Capture the cell that displays the provided text and extract its (X, Y) central coordinate. 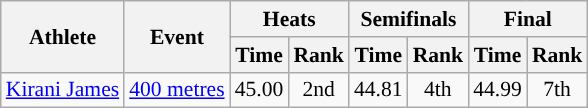
400 metres (176, 90)
Heats (290, 19)
7th (558, 90)
Final (528, 19)
4th (438, 90)
Athlete (62, 36)
44.99 (498, 90)
Event (176, 36)
Kirani James (62, 90)
44.81 (378, 90)
45.00 (260, 90)
2nd (318, 90)
Semifinals (408, 19)
